Output the [X, Y] coordinate of the center of the cell containing the given text.  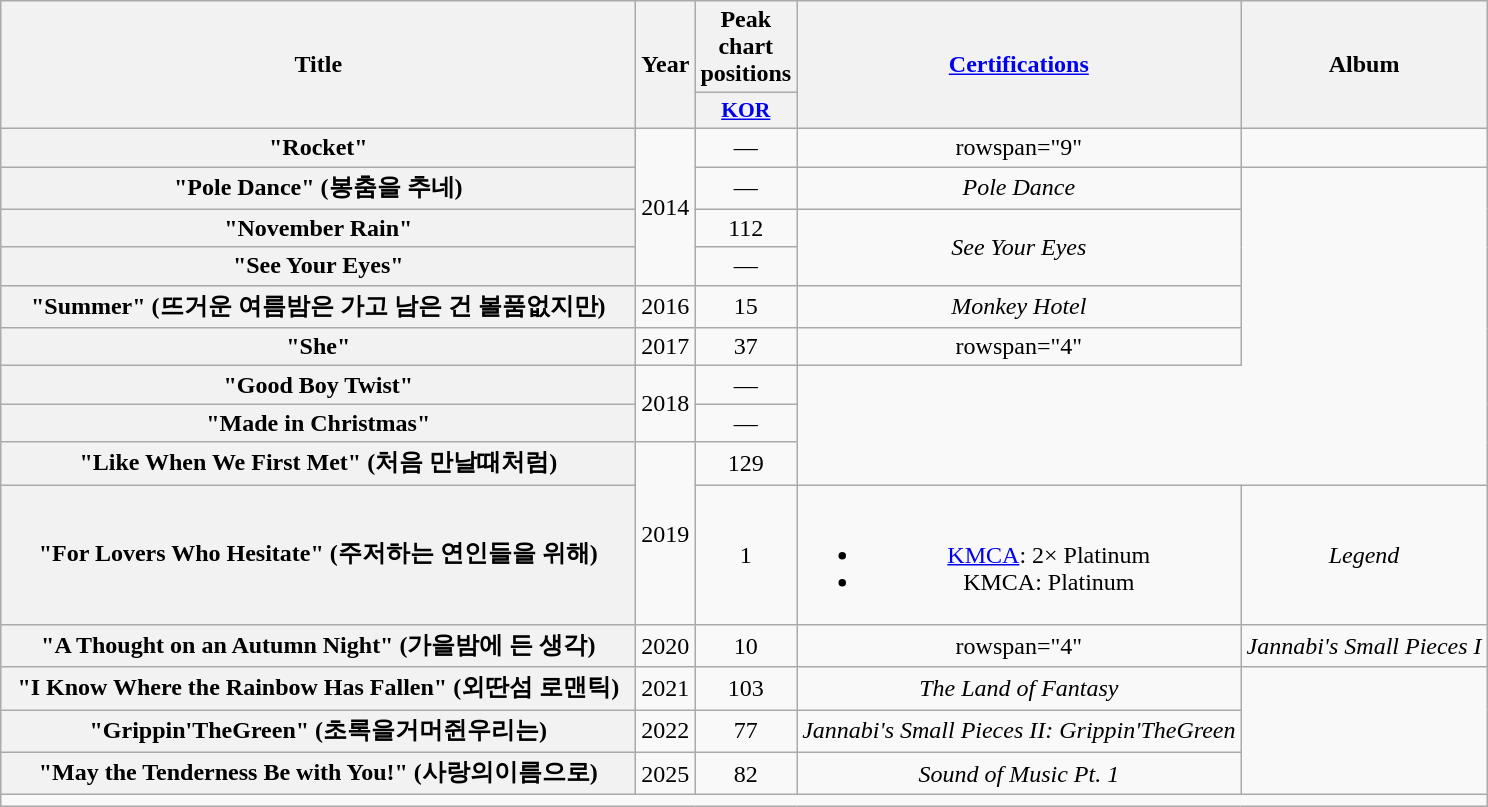
"Summer" (뜨거운 여름밤은 가고 남은 건 볼품없지만) [318, 306]
2019 [666, 534]
1 [746, 554]
Album [1364, 65]
KMCA: 2× Platinum KMCA: Platinum [1019, 554]
"For Lovers Who Hesitate" (주저하는 연인들을 위해) [318, 554]
"Good Boy Twist" [318, 385]
"May the Tenderness Be with You!" (사랑의이름으로) [318, 774]
2022 [666, 732]
2018 [666, 404]
Legend [1364, 554]
Certifications [1019, 65]
Peak chart positions [746, 47]
103 [746, 688]
"I Know Where the Rainbow Has Fallen" (외딴섬 로맨틱) [318, 688]
"November Rain" [318, 228]
"A Thought on an Autumn Night" (가을밤에 든 생각) [318, 646]
"Made in Christmas" [318, 423]
2016 [666, 306]
2014 [666, 206]
The Land of Fantasy [1019, 688]
KOR [746, 111]
129 [746, 464]
"She" [318, 347]
Sound of Music Pt. 1 [1019, 774]
10 [746, 646]
37 [746, 347]
"Grippin'TheGreen" (초록을거머쥔우리는) [318, 732]
112 [746, 228]
"Pole Dance" (봉춤을 추네) [318, 188]
rowspan="9" [1019, 147]
See Your Eyes [1019, 247]
"Like When We First Met" (처음 만날때처럼) [318, 464]
15 [746, 306]
Title [318, 65]
2017 [666, 347]
77 [746, 732]
"Rocket" [318, 147]
2020 [666, 646]
2025 [666, 774]
Monkey Hotel [1019, 306]
Jannabi's Small Pieces II: Grippin'TheGreen [1019, 732]
2021 [666, 688]
82 [746, 774]
Pole Dance [1019, 188]
Jannabi's Small Pieces I [1364, 646]
Year [666, 65]
"See Your Eyes" [318, 266]
